Return the (x, y) coordinate for the center point of the cell that contains the specified text.  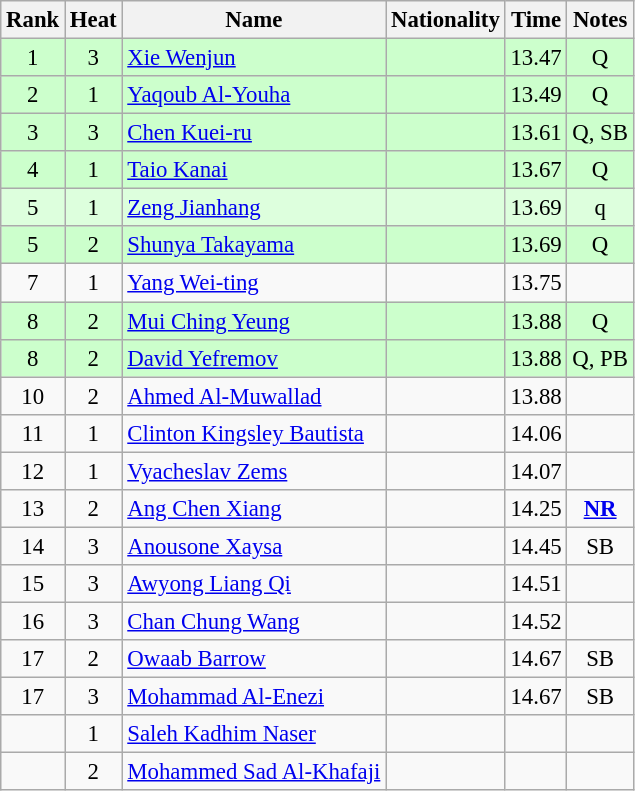
Ahmed Al-Muwallad (254, 396)
Yaqoub Al-Youha (254, 95)
15 (33, 584)
4 (33, 170)
Time (536, 20)
Heat (94, 20)
Ang Chen Xiang (254, 509)
13.75 (536, 283)
7 (33, 283)
Mohammed Sad Al-Khafaji (254, 772)
NR (600, 509)
Anousone Xaysa (254, 546)
David Yefremov (254, 358)
Chen Kuei-ru (254, 133)
Zeng Jianhang (254, 208)
Rank (33, 20)
10 (33, 396)
Yang Wei-ting (254, 283)
14.07 (536, 471)
Vyacheslav Zems (254, 471)
13.67 (536, 170)
14.52 (536, 621)
11 (33, 433)
14.51 (536, 584)
Nationality (446, 20)
q (600, 208)
Name (254, 20)
Mui Ching Yeung (254, 321)
Notes (600, 20)
Xie Wenjun (254, 58)
12 (33, 471)
14.45 (536, 546)
13.49 (536, 95)
14 (33, 546)
14.25 (536, 509)
13.61 (536, 133)
Saleh Kadhim Naser (254, 734)
Shunya Takayama (254, 245)
16 (33, 621)
Chan Chung Wang (254, 621)
13.47 (536, 58)
Awyong Liang Qi (254, 584)
Clinton Kingsley Bautista (254, 433)
13 (33, 509)
Taio Kanai (254, 170)
Owaab Barrow (254, 659)
Q, SB (600, 133)
14.06 (536, 433)
Mohammad Al-Enezi (254, 697)
Q, PB (600, 358)
